Identify which cell holds the provided text, then report its (X, Y) central coordinate. 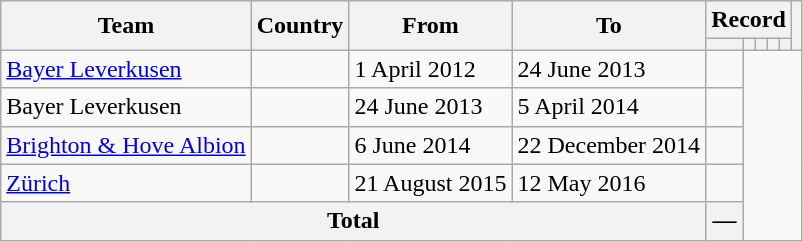
— (725, 221)
From (430, 26)
Record (749, 20)
Total (354, 221)
1 April 2012 (430, 69)
To (609, 26)
Zürich (126, 183)
6 June 2014 (430, 145)
Brighton & Hove Albion (126, 145)
12 May 2016 (609, 183)
22 December 2014 (609, 145)
5 April 2014 (609, 107)
Team (126, 26)
Country (300, 26)
21 August 2015 (430, 183)
